Scan for the cell matching the given text and deliver its (X, Y) coordinate at center. 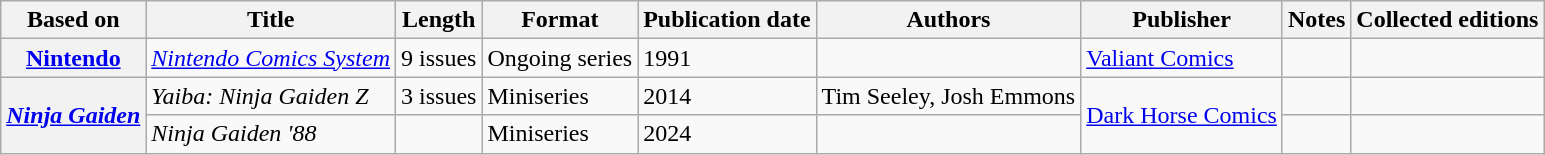
Notes (1316, 20)
2024 (727, 134)
1991 (727, 58)
Dark Horse Comics (1182, 115)
Based on (74, 20)
Publication date (727, 20)
3 issues (439, 96)
Ongoing series (560, 58)
Ninja Gaiden (74, 115)
Title (271, 20)
9 issues (439, 58)
Publisher (1182, 20)
Ninja Gaiden '88 (271, 134)
Length (439, 20)
Valiant Comics (1182, 58)
2014 (727, 96)
Format (560, 20)
Nintendo Comics System (271, 58)
Nintendo (74, 58)
Authors (948, 20)
Yaiba: Ninja Gaiden Z (271, 96)
Tim Seeley, Josh Emmons (948, 96)
Collected editions (1448, 20)
